Search for the cell housing the specified text and yield its (X, Y) center coordinate. 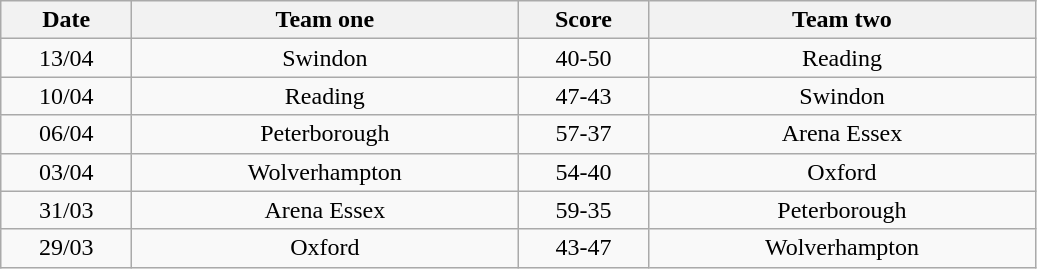
47-43 (584, 96)
Team one (325, 20)
Score (584, 20)
29/03 (66, 248)
59-35 (584, 210)
06/04 (66, 134)
10/04 (66, 96)
57-37 (584, 134)
03/04 (66, 172)
43-47 (584, 248)
54-40 (584, 172)
13/04 (66, 58)
40-50 (584, 58)
Date (66, 20)
Team two (842, 20)
31/03 (66, 210)
